Scan for the cell matching the given text and deliver its [x, y] coordinate at center. 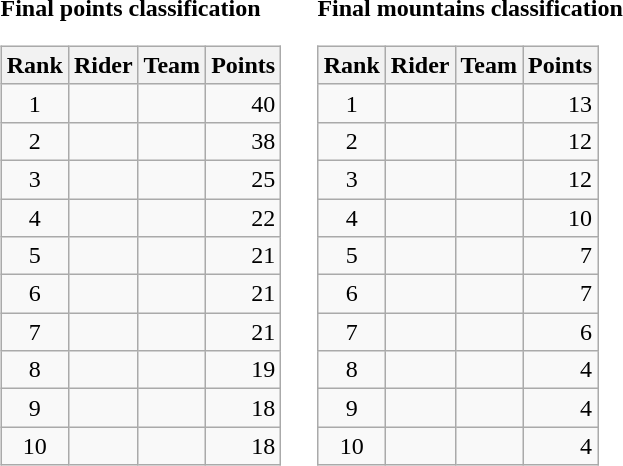
38 [244, 141]
40 [244, 103]
13 [560, 103]
22 [244, 217]
19 [244, 370]
25 [244, 179]
